Extract the (x, y) coordinate from the center of the cell holding the provided text.  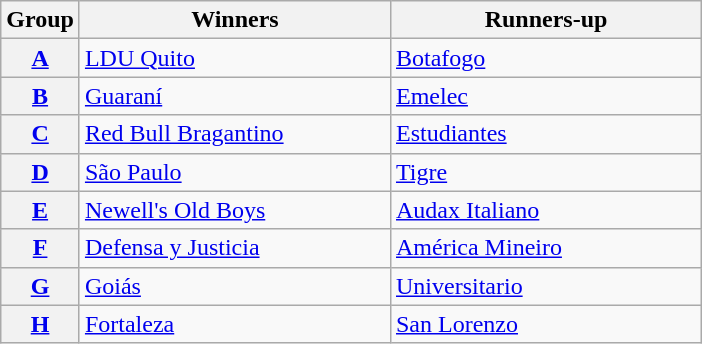
C (40, 134)
Audax Italiano (546, 210)
Guaraní (234, 96)
Runners-up (546, 20)
Botafogo (546, 58)
Red Bull Bragantino (234, 134)
Group (40, 20)
América Mineiro (546, 248)
Emelec (546, 96)
H (40, 324)
E (40, 210)
B (40, 96)
Goiás (234, 286)
G (40, 286)
Newell's Old Boys (234, 210)
San Lorenzo (546, 324)
São Paulo (234, 172)
A (40, 58)
F (40, 248)
Estudiantes (546, 134)
Fortaleza (234, 324)
Universitario (546, 286)
Defensa y Justicia (234, 248)
Tigre (546, 172)
Winners (234, 20)
LDU Quito (234, 58)
D (40, 172)
